Search for the cell housing the specified text and yield its [X, Y] center coordinate. 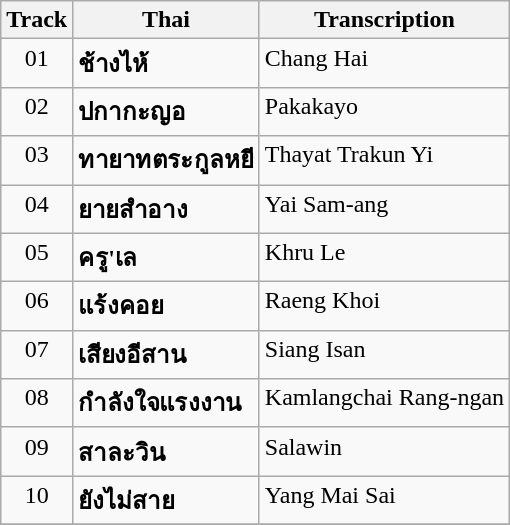
ยังไม่สาย [166, 500]
06 [37, 306]
03 [37, 160]
04 [37, 208]
Khru Le [384, 258]
02 [37, 112]
Raeng Khoi [384, 306]
08 [37, 404]
Yang Mai Sai [384, 500]
05 [37, 258]
สาละวิน [166, 452]
Thayat Trakun Yi [384, 160]
ทายาทตระกูลหยี [166, 160]
ช้างไห้ [166, 64]
Yai Sam-ang [384, 208]
Thai [166, 20]
01 [37, 64]
เสียงอีสาน [166, 354]
แร้งคอย [166, 306]
ครู'เล [166, 258]
09 [37, 452]
Track [37, 20]
Pakakayo [384, 112]
ปกากะญอ [166, 112]
Chang Hai [384, 64]
Siang Isan [384, 354]
Salawin [384, 452]
Kamlangchai Rang-ngan [384, 404]
10 [37, 500]
ยายสำอาง [166, 208]
07 [37, 354]
กำลังใจแรงงาน [166, 404]
Transcription [384, 20]
